Output the [x, y] coordinate of the center of the cell containing the given text.  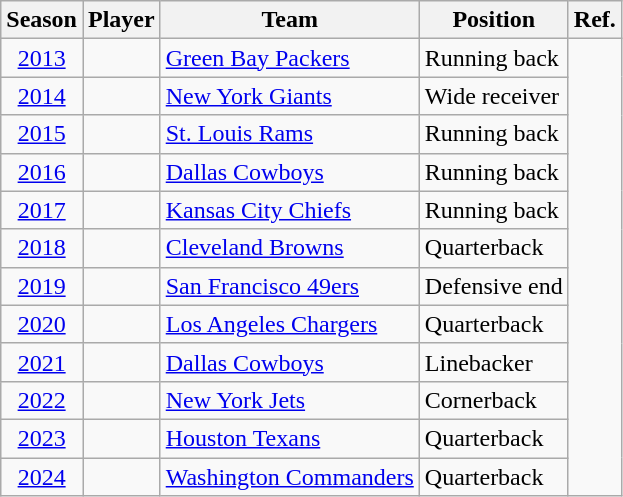
Team [290, 20]
New York Giants [290, 96]
2022 [42, 400]
2016 [42, 172]
Position [494, 20]
Washington Commanders [290, 477]
Houston Texans [290, 438]
Season [42, 20]
Green Bay Packers [290, 58]
St. Louis Rams [290, 134]
2017 [42, 210]
Wide receiver [494, 96]
2019 [42, 286]
2015 [42, 134]
Los Angeles Chargers [290, 324]
2021 [42, 362]
Player [121, 20]
2024 [42, 477]
Cornerback [494, 400]
Cleveland Browns [290, 248]
Defensive end [494, 286]
2020 [42, 324]
Linebacker [494, 362]
2023 [42, 438]
2013 [42, 58]
New York Jets [290, 400]
2014 [42, 96]
San Francisco 49ers [290, 286]
Kansas City Chiefs [290, 210]
2018 [42, 248]
Ref. [594, 20]
